Return the [X, Y] coordinate for the center point of the cell that contains the specified text.  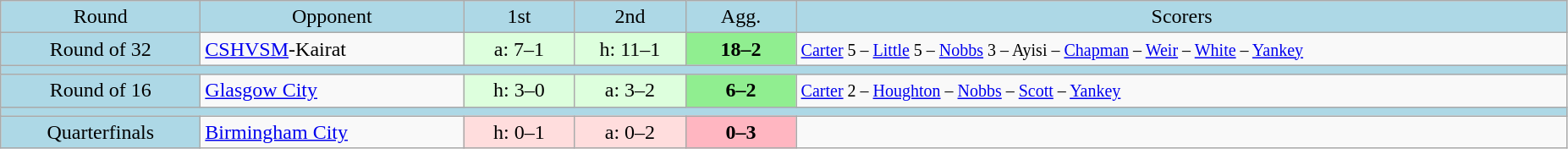
a: 3–2 [630, 91]
h: 11–1 [630, 49]
Opponent [332, 17]
Scorers [1181, 17]
Carter 2 – Houghton – Nobbs – Scott – Yankey [1181, 91]
h: 0–1 [520, 132]
a: 7–1 [520, 49]
Glasgow City [332, 91]
Agg. [741, 17]
Round [101, 17]
a: 0–2 [630, 132]
CSHVSM-Kairat [332, 49]
2nd [630, 17]
h: 3–0 [520, 91]
Carter 5 – Little 5 – Nobbs 3 – Ayisi – Chapman – Weir – White – Yankey [1181, 49]
18–2 [741, 49]
Round of 16 [101, 91]
Quarterfinals [101, 132]
Round of 32 [101, 49]
0–3 [741, 132]
Birmingham City [332, 132]
1st [520, 17]
6–2 [741, 91]
